Search for the cell housing the specified text and yield its [x, y] center coordinate. 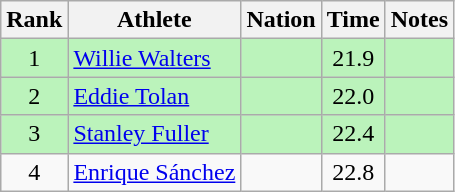
Willie Walters [154, 58]
Athlete [154, 20]
Nation [281, 20]
22.0 [353, 96]
3 [34, 134]
Time [353, 20]
Stanley Fuller [154, 134]
2 [34, 96]
21.9 [353, 58]
22.8 [353, 172]
4 [34, 172]
Enrique Sánchez [154, 172]
Notes [419, 20]
Rank [34, 20]
Eddie Tolan [154, 96]
22.4 [353, 134]
1 [34, 58]
